For the text-containing cell, return its midpoint in [X, Y] coordinate format. 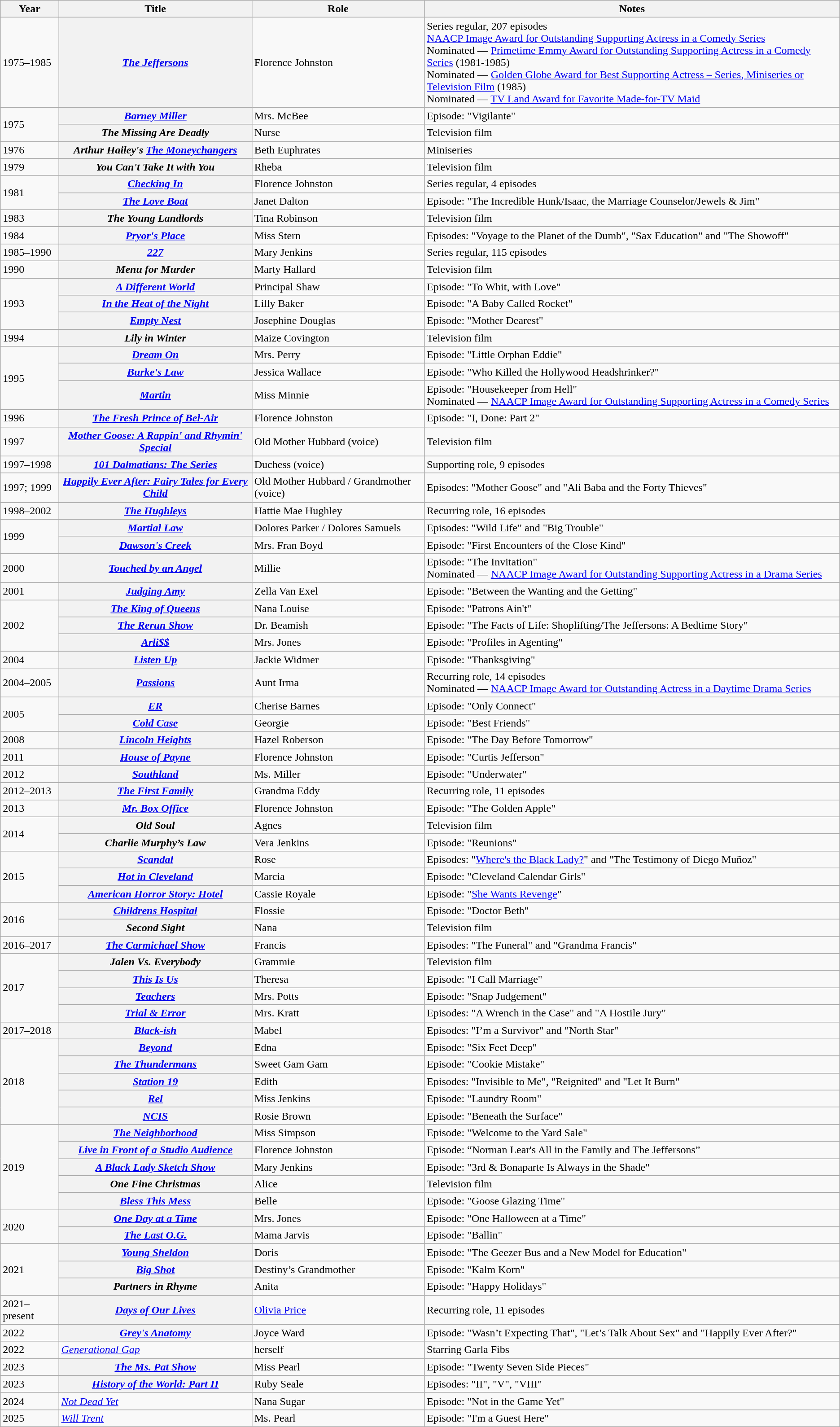
Episodes: "Wild Life" and "Big Trouble" [632, 528]
Edna [338, 1047]
Episode: "Underwater" [632, 774]
Agnes [338, 825]
Trial & Error [155, 1013]
Aunt Irma [338, 683]
Notes [632, 9]
Episode: "The Golden Apple" [632, 808]
1998–2002 [30, 511]
Supporting role, 9 episodes [632, 464]
Episode: "A Baby Called Rocket" [632, 304]
History of the World: Part II [155, 1384]
1990 [30, 269]
One Fine Christmas [155, 1184]
2012 [30, 774]
Grandma Eddy [338, 791]
American Horror Story: Hotel [155, 893]
Mrs. Fran Boyd [338, 545]
Episode: "First Encounters of the Close Kind" [632, 545]
Black-ish [155, 1030]
Partners in Rhyme [155, 1287]
Episode: "Curtis Jefferson" [632, 757]
This Is Us [155, 979]
Episodes: "Voyage to the Planet of the Dumb", "Sax Education" and "The Showoff" [632, 235]
Episode: "Snap Judgement" [632, 996]
Episodes: "The Funeral" and "Grandma Francis" [632, 945]
The Last O.G. [155, 1235]
2016–2017 [30, 945]
2016 [30, 919]
Title [155, 9]
Happily Ever After: Fairy Tales for Every Child [155, 487]
Series regular, 115 episodes [632, 252]
Episode: "Happy Holidays" [632, 1287]
Miss Stern [338, 235]
Childrens Hospital [155, 911]
Episode: "One Halloween at a Time" [632, 1218]
Anita [338, 1287]
Millie [338, 568]
2002 [30, 625]
Menu for Murder [155, 269]
Rel [155, 1099]
Flossie [338, 911]
Episode: "Beneath the Surface" [632, 1116]
Martial Law [155, 528]
Live in Front of a Studio Audience [155, 1150]
Episodes: "II", "V", "VIII" [632, 1384]
Sweet Gam Gam [338, 1064]
Belle [338, 1201]
Episode: "Doctor Beth" [632, 911]
The Hughleys [155, 511]
The Love Boat [155, 201]
2019 [30, 1167]
Nana Sugar [338, 1401]
Touched by an Angel [155, 568]
Episode: "The Day Before Tomorrow" [632, 740]
Ms. Pearl [338, 1418]
Episode: "Reunions" [632, 842]
2013 [30, 808]
Ms. Miller [338, 774]
Dr. Beamish [338, 626]
Episode: "Little Orphan Eddie" [632, 355]
Old Mother Hubbard / Grandmother (voice) [338, 487]
Role [338, 9]
Recurring role, 14 episodesNominated — NAACP Image Award for Outstanding Actress in a Daytime Drama Series [632, 683]
Barney Miller [155, 116]
2005 [30, 714]
Cassie Royale [338, 893]
Miniseries [632, 150]
1994 [30, 338]
NCIS [155, 1116]
Checking In [155, 184]
1993 [30, 304]
Hazel Roberson [338, 740]
Rose [338, 859]
Episode: "The Geezer Bus and a New Model for Education" [632, 1252]
1997 [30, 442]
Mr. Box Office [155, 808]
A Different World [155, 287]
Southland [155, 774]
Vera Jenkins [338, 842]
Episode: "The Facts of Life: Shoplifting/The Jeffersons: A Bedtime Story" [632, 626]
1996 [30, 418]
2004–2005 [30, 683]
1983 [30, 218]
Dream On [155, 355]
Tina Robinson [338, 218]
The Carmichael Show [155, 945]
Recurring role, 16 episodes [632, 511]
Starring Garla Fibs [632, 1350]
Empty Nest [155, 321]
Rheba [338, 167]
Episode: "Housekeeper from Hell"Nominated — NAACP Image Award for Outstanding Supporting Actress in a Comedy Series [632, 395]
Listen Up [155, 660]
Episode: "Six Feet Deep" [632, 1047]
2014 [30, 834]
In the Heat of the Night [155, 304]
Grey's Anatomy [155, 1333]
Episode: "Welcome to the Yard Sale" [632, 1133]
The Thundermans [155, 1064]
Olivia Price [338, 1309]
Episode: "Cookie Mistake" [632, 1064]
The Fresh Prince of Bel-Air [155, 418]
Episode: "The Incredible Hunk/Isaac, the Marriage Counselor/Jewels & Jim" [632, 201]
Mrs. McBee [338, 116]
Principal Shaw [338, 287]
2015 [30, 876]
Episode: "Kalm Korn" [632, 1269]
Scandal [155, 859]
The King of Queens [155, 608]
Burke's Law [155, 372]
Episode: "Not in the Game Yet" [632, 1401]
ER [155, 706]
Episodes: "Mother Goose" and "Ali Baba and the Forty Thieves" [632, 487]
Episodes: "I’m a Survivor" and "North Star" [632, 1030]
Episode: "Thanksgiving" [632, 660]
1975–1985 [30, 62]
101 Dalmatians: The Series [155, 464]
The Ms. Pat Show [155, 1367]
Alice [338, 1184]
Days of Our Lives [155, 1309]
Episode: “Norman Lear's All in the Family and The Jeffersons” [632, 1150]
2011 [30, 757]
Cold Case [155, 723]
1999 [30, 536]
1985–1990 [30, 252]
2001 [30, 591]
Judging Amy [155, 591]
Episode: "Patrons Ain't" [632, 608]
Year [30, 9]
Nurse [338, 133]
Episodes: "Where's the Black Lady?" and "The Testimony of Diego Muñoz" [632, 859]
Episode: "Vigilante" [632, 116]
2024 [30, 1401]
Francis [338, 945]
Cherise Barnes [338, 706]
Episode: "Goose Glazing Time" [632, 1201]
1976 [30, 150]
Mabel [338, 1030]
Episode: "3rd & Bonaparte Is Always in the Shade" [632, 1167]
The Rerun Show [155, 626]
Episodes: "Invisible to Me", "Reignited" and "Let It Burn" [632, 1081]
Destiny’s Grandmother [338, 1269]
herself [338, 1350]
2008 [30, 740]
Miss Simpson [338, 1133]
Passions [155, 683]
1997; 1999 [30, 487]
Episode: "Wasn’t Expecting That", "Let’s Talk About Sex" and "Happily Ever After?" [632, 1333]
2017–2018 [30, 1030]
2021–present [30, 1309]
1979 [30, 167]
Maize Covington [338, 338]
1984 [30, 235]
Episode: "Who Killed the Hollywood Headshrinker?" [632, 372]
2020 [30, 1227]
Mrs. Potts [338, 996]
A Black Lady Sketch Show [155, 1167]
2012–2013 [30, 791]
Edith [338, 1081]
Second Sight [155, 928]
The Neighborhood [155, 1133]
Episode: "The Invitation"Nominated — NAACP Image Award for Outstanding Supporting Actress in a Drama Series [632, 568]
2021 [30, 1269]
One Day at a Time [155, 1218]
Mother Goose: A Rappin' and Rhymin' Special [155, 442]
Marcia [338, 876]
2004 [30, 660]
Marty Hallard [338, 269]
Ruby Seale [338, 1384]
Episodes: "A Wrench in the Case" and "A Hostile Jury" [632, 1013]
Miss Minnie [338, 395]
Series regular, 4 episodes [632, 184]
227 [155, 252]
Lilly Baker [338, 304]
Old Soul [155, 825]
Theresa [338, 979]
Episode: "Cleveland Calendar Girls" [632, 876]
Jackie Widmer [338, 660]
Pryor's Place [155, 235]
Doris [338, 1252]
Jalen Vs. Everybody [155, 962]
Martin [155, 395]
Episode: "To Whit, with Love" [632, 287]
2025 [30, 1418]
Jessica Wallace [338, 372]
Arthur Hailey's The Moneychangers [155, 150]
Janet Dalton [338, 201]
Generational Gap [155, 1350]
The Young Landlords [155, 218]
Rosie Brown [338, 1116]
Georgie [338, 723]
1995 [30, 378]
Mrs. Perry [338, 355]
Episode: "Only Connect" [632, 706]
Miss Pearl [338, 1367]
Nana [338, 928]
Episode: "Mother Dearest" [632, 321]
Miss Jenkins [338, 1099]
Teachers [155, 996]
Charlie Murphy’s Law [155, 842]
1981 [30, 193]
Dawson's Creek [155, 545]
Episode: "Ballin" [632, 1235]
Dolores Parker / Dolores Samuels [338, 528]
Station 19 [155, 1081]
Old Mother Hubbard (voice) [338, 442]
Bless This Mess [155, 1201]
Young Sheldon [155, 1252]
1975 [30, 124]
Not Dead Yet [155, 1401]
Nana Louise [338, 608]
Grammie [338, 962]
Lincoln Heights [155, 740]
Episode: "Between the Wanting and the Getting" [632, 591]
Episode: "I'm a Guest Here" [632, 1418]
Big Shot [155, 1269]
House of Payne [155, 757]
Arli$$ [155, 643]
2000 [30, 568]
Episode: "Twenty Seven Side Pieces" [632, 1367]
Lily in Winter [155, 338]
Duchess (voice) [338, 464]
2017 [30, 988]
2018 [30, 1081]
1997–1998 [30, 464]
Beth Euphrates [338, 150]
Episode: "Best Friends" [632, 723]
Episode: "I, Done: Part 2" [632, 418]
Joyce Ward [338, 1333]
The First Family [155, 791]
Beyond [155, 1047]
You Can't Take It with You [155, 167]
Josephine Douglas [338, 321]
The Missing Are Deadly [155, 133]
Episode: "Laundry Room" [632, 1099]
Hot in Cleveland [155, 876]
The Jeffersons [155, 62]
Episode: "I Call Marriage" [632, 979]
Episode: "She Wants Revenge" [632, 893]
Episode: "Profiles in Agenting" [632, 643]
Zella Van Exel [338, 591]
Mama Jarvis [338, 1235]
Mrs. Kratt [338, 1013]
Hattie Mae Hughley [338, 511]
Will Trent [155, 1418]
